Scan for the cell matching the given text and deliver its [X, Y] coordinate at center. 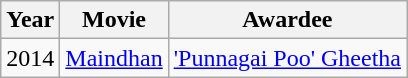
Movie [114, 20]
Awardee [287, 20]
'Punnagai Poo' Gheetha [287, 58]
Maindhan [114, 58]
Year [30, 20]
2014 [30, 58]
